From the cell containing the given text, extract its center point as (X, Y) coordinate. 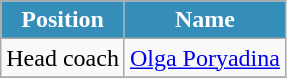
Head coach (63, 58)
Olga Poryadina (204, 58)
Name (204, 20)
Position (63, 20)
